Extract the (X, Y) coordinate from the center of the cell holding the provided text.  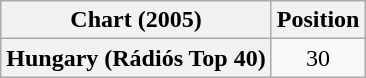
Hungary (Rádiós Top 40) (136, 58)
30 (318, 58)
Position (318, 20)
Chart (2005) (136, 20)
